Determine the [x, y] coordinate at the center of the cell enclosing the given text.  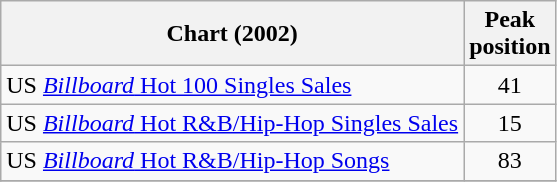
15 [510, 123]
Chart (2002) [232, 34]
Peakposition [510, 34]
US Billboard Hot R&B/Hip-Hop Singles Sales [232, 123]
US Billboard Hot R&B/Hip-Hop Songs [232, 161]
83 [510, 161]
41 [510, 85]
US Billboard Hot 100 Singles Sales [232, 85]
